Pinpoint the cell where the given text exists, returning its (X, Y) midpoint coordinate. 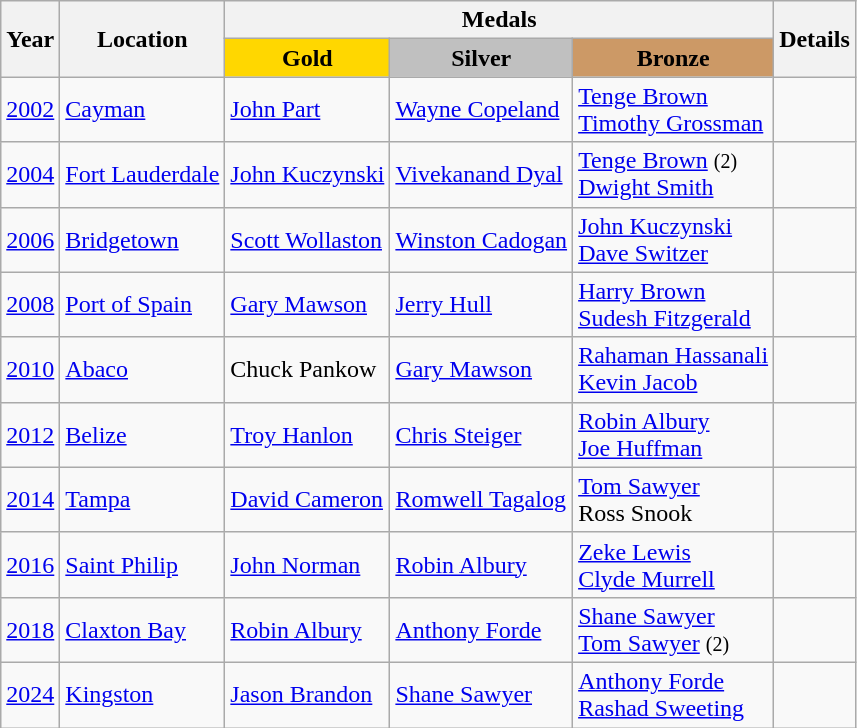
Vivekanand Dyal (482, 174)
Tenge Brown (2) Dwight Smith (674, 174)
Scott Wollaston (308, 240)
Belize (142, 434)
Bridgetown (142, 240)
Chuck Pankow (308, 370)
John Part (308, 110)
Shane Sawyer Tom Sawyer (2) (674, 630)
Cayman (142, 110)
2006 (30, 240)
Medals (500, 20)
Wayne Copeland (482, 110)
Zeke Lewis Clyde Murrell (674, 564)
2016 (30, 564)
Chris Steiger (482, 434)
John Kuczynski (308, 174)
Anthony Forde (482, 630)
Tom Sawyer Ross Snook (674, 500)
Troy Hanlon (308, 434)
Details (815, 39)
John Kuczynski Dave Switzer (674, 240)
Rahaman Hassanali Kevin Jacob (674, 370)
2002 (30, 110)
Location (142, 39)
John Norman (308, 564)
Abaco (142, 370)
Kingston (142, 694)
Gold (308, 58)
Shane Sawyer (482, 694)
2012 (30, 434)
Robin Albury Joe Huffman (674, 434)
2018 (30, 630)
Tampa (142, 500)
Claxton Bay (142, 630)
Port of Spain (142, 304)
Harry Brown Sudesh Fitzgerald (674, 304)
2010 (30, 370)
Bronze (674, 58)
David Cameron (308, 500)
Romwell Tagalog (482, 500)
Year (30, 39)
Jason Brandon (308, 694)
2008 (30, 304)
Tenge Brown Timothy Grossman (674, 110)
Jerry Hull (482, 304)
Fort Lauderdale (142, 174)
2024 (30, 694)
Silver (482, 58)
Winston Cadogan (482, 240)
2004 (30, 174)
Anthony Forde Rashad Sweeting (674, 694)
2014 (30, 500)
Saint Philip (142, 564)
